Extract the [x, y] coordinate from the center of the cell holding the provided text.  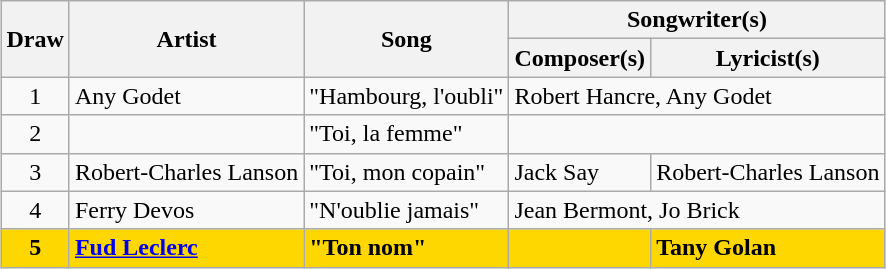
Fud Leclerc [186, 248]
4 [35, 210]
"Toi, mon copain" [406, 172]
3 [35, 172]
Any Godet [186, 96]
"Toi, la femme" [406, 134]
Lyricist(s) [768, 58]
1 [35, 96]
5 [35, 248]
Ferry Devos [186, 210]
Composer(s) [580, 58]
Tany Golan [768, 248]
2 [35, 134]
"Ton nom" [406, 248]
"N'oublie jamais" [406, 210]
Songwriter(s) [697, 20]
"Hambourg, l'oubli" [406, 96]
Jean Bermont, Jo Brick [697, 210]
Draw [35, 39]
Jack Say [580, 172]
Song [406, 39]
Artist [186, 39]
Robert Hancre, Any Godet [697, 96]
